Output the [x, y] coordinate of the center of the cell containing the given text.  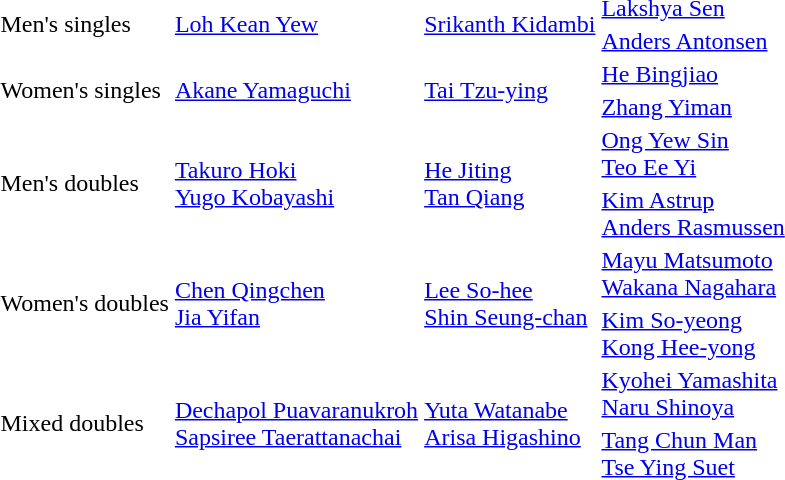
Chen Qingchen Jia Yifan [296, 304]
Takuro Hoki Yugo Kobayashi [296, 184]
He Jiting Tan Qiang [510, 184]
Lee So-hee Shin Seung-chan [510, 304]
Akane Yamaguchi [296, 90]
Tai Tzu-ying [510, 90]
